For the text-containing cell, return its midpoint in (x, y) coordinate format. 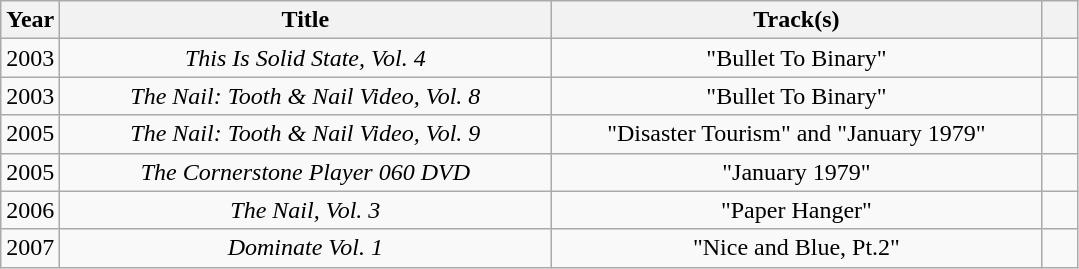
This Is Solid State, Vol. 4 (306, 58)
The Nail, Vol. 3 (306, 210)
2006 (30, 210)
Track(s) (796, 20)
"Disaster Tourism" and "January 1979" (796, 134)
Dominate Vol. 1 (306, 248)
"January 1979" (796, 172)
The Nail: Tooth & Nail Video, Vol. 8 (306, 96)
Title (306, 20)
Year (30, 20)
The Cornerstone Player 060 DVD (306, 172)
"Nice and Blue, Pt.2" (796, 248)
The Nail: Tooth & Nail Video, Vol. 9 (306, 134)
2007 (30, 248)
"Paper Hanger" (796, 210)
